Return the (x, y) coordinate for the center point of the cell that contains the specified text.  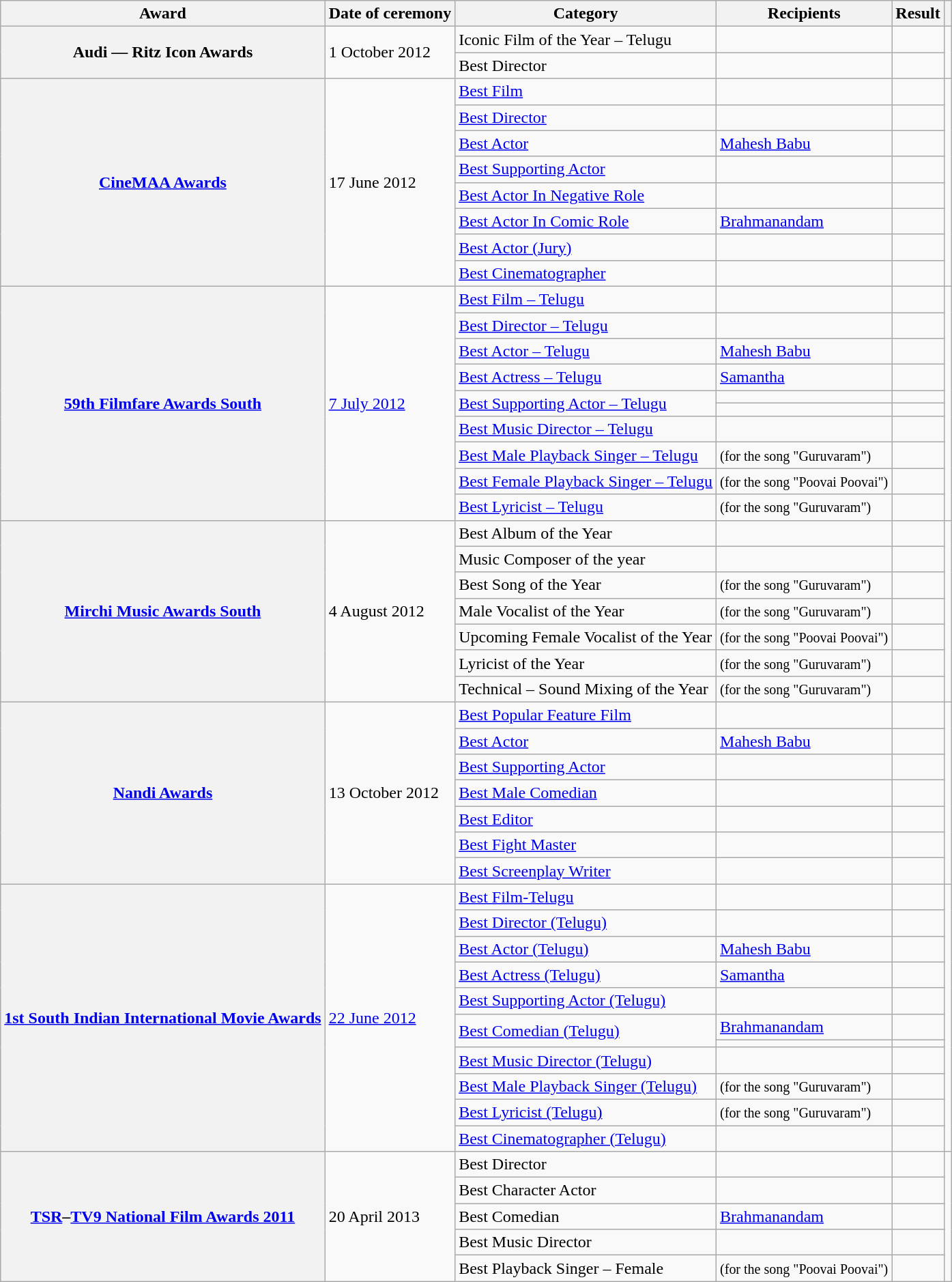
Best Actor In Comic Role (586, 221)
Male Vocalist of the Year (586, 611)
Music Composer of the year (586, 559)
Best Male Playback Singer (Telugu) (586, 1086)
Best Popular Feature Film (586, 715)
Best Cinematographer (Telugu) (586, 1138)
Best Supporting Actor (Telugu) (586, 1001)
13 October 2012 (390, 793)
59th Filmfare Awards South (162, 403)
17 June 2012 (390, 182)
Best Lyricist (Telugu) (586, 1112)
Best Director (Telugu) (586, 923)
Category (586, 14)
Best Song of the Year (586, 585)
Recipients (804, 14)
Audi — Ritz Icon Awards (162, 53)
4 August 2012 (390, 611)
Best Character Actor (586, 1191)
Lyricist of the Year (586, 663)
Nandi Awards (162, 793)
Upcoming Female Vocalist of the Year (586, 637)
Technical – Sound Mixing of the Year (586, 689)
Best Comedian (Telugu) (586, 1031)
Best Male Comedian (586, 793)
Date of ceremony (390, 14)
Best Supporting Actor – Telugu (586, 403)
Best Film – Telugu (586, 299)
Best Film (586, 91)
7 July 2012 (390, 403)
Best Music Director (Telugu) (586, 1060)
Best Actress – Telugu (586, 378)
Award (162, 14)
Best Music Director – Telugu (586, 429)
Best Lyricist – Telugu (586, 507)
Best Actor – Telugu (586, 352)
20 April 2013 (390, 1216)
Iconic Film of the Year – Telugu (586, 40)
Best Screenplay Writer (586, 871)
Best Female Playback Singer – Telugu (586, 481)
Best Director – Telugu (586, 326)
Best Actor In Negative Role (586, 195)
CineMAA Awards (162, 182)
1 October 2012 (390, 53)
Best Film-Telugu (586, 897)
Mirchi Music Awards South (162, 611)
Best Male Playback Singer – Telugu (586, 455)
22 June 2012 (390, 1018)
Best Cinematographer (586, 273)
Best Playback Singer – Female (586, 1268)
Best Fight Master (586, 845)
Best Actor (Telugu) (586, 949)
Best Actor (Jury) (586, 247)
Best Comedian (586, 1216)
Best Album of the Year (586, 533)
Best Editor (586, 819)
TSR–TV9 National Film Awards 2011 (162, 1216)
Result (918, 14)
Best Music Director (586, 1242)
Best Actress (Telugu) (586, 975)
1st South Indian International Movie Awards (162, 1018)
